Provide the (x, y) coordinate of the cell's center where the given text is located.  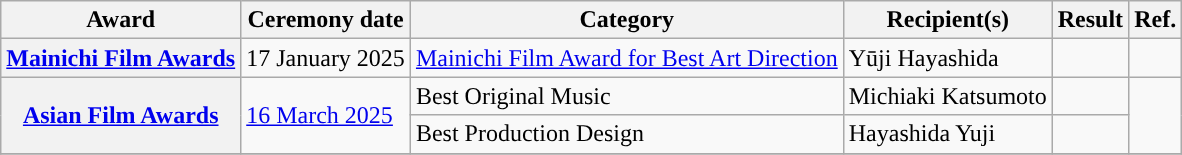
Best Production Design (626, 134)
Best Original Music (626, 96)
Hayashida Yuji (948, 134)
Category (626, 20)
Asian Film Awards (121, 115)
Michiaki Katsumoto (948, 96)
Mainichi Film Award for Best Art Direction (626, 58)
Result (1090, 20)
Mainichi Film Awards (121, 58)
Ceremony date (326, 20)
Recipient(s) (948, 20)
Ref. (1156, 20)
Award (121, 20)
Yūji Hayashida (948, 58)
16 March 2025 (326, 115)
17 January 2025 (326, 58)
